Capture the cell that displays the provided text and extract its (x, y) central coordinate. 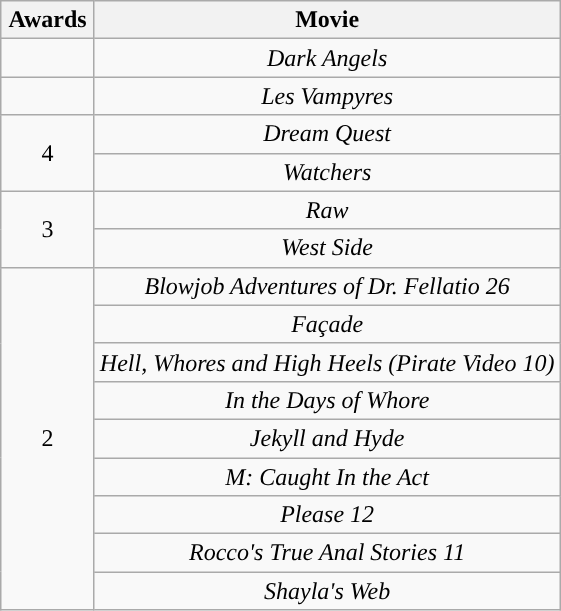
3 (48, 229)
M: Caught In the Act (327, 477)
West Side (327, 248)
Raw (327, 210)
Rocco's True Anal Stories 11 (327, 553)
Façade (327, 324)
Dream Quest (327, 134)
Blowjob Adventures of Dr. Fellatio 26 (327, 286)
In the Days of Whore (327, 400)
2 (48, 438)
Hell, Whores and High Heels (Pirate Video 10) (327, 362)
Les Vampyres (327, 96)
Movie (327, 20)
Watchers (327, 172)
Jekyll and Hyde (327, 438)
Shayla's Web (327, 591)
4 (48, 153)
Awards (48, 20)
Please 12 (327, 515)
Dark Angels (327, 58)
